Provide the (x, y) coordinate of the cell's center where the given text is located.  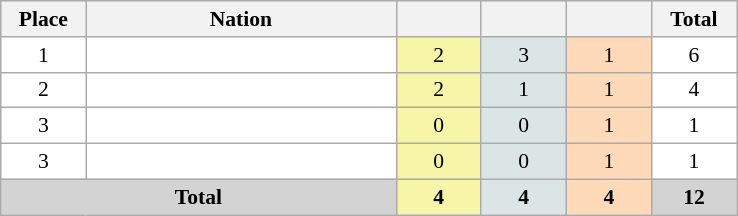
12 (694, 197)
Place (44, 19)
6 (694, 55)
Nation (241, 19)
